Extract the [x, y] coordinate from the center of the cell holding the provided text.  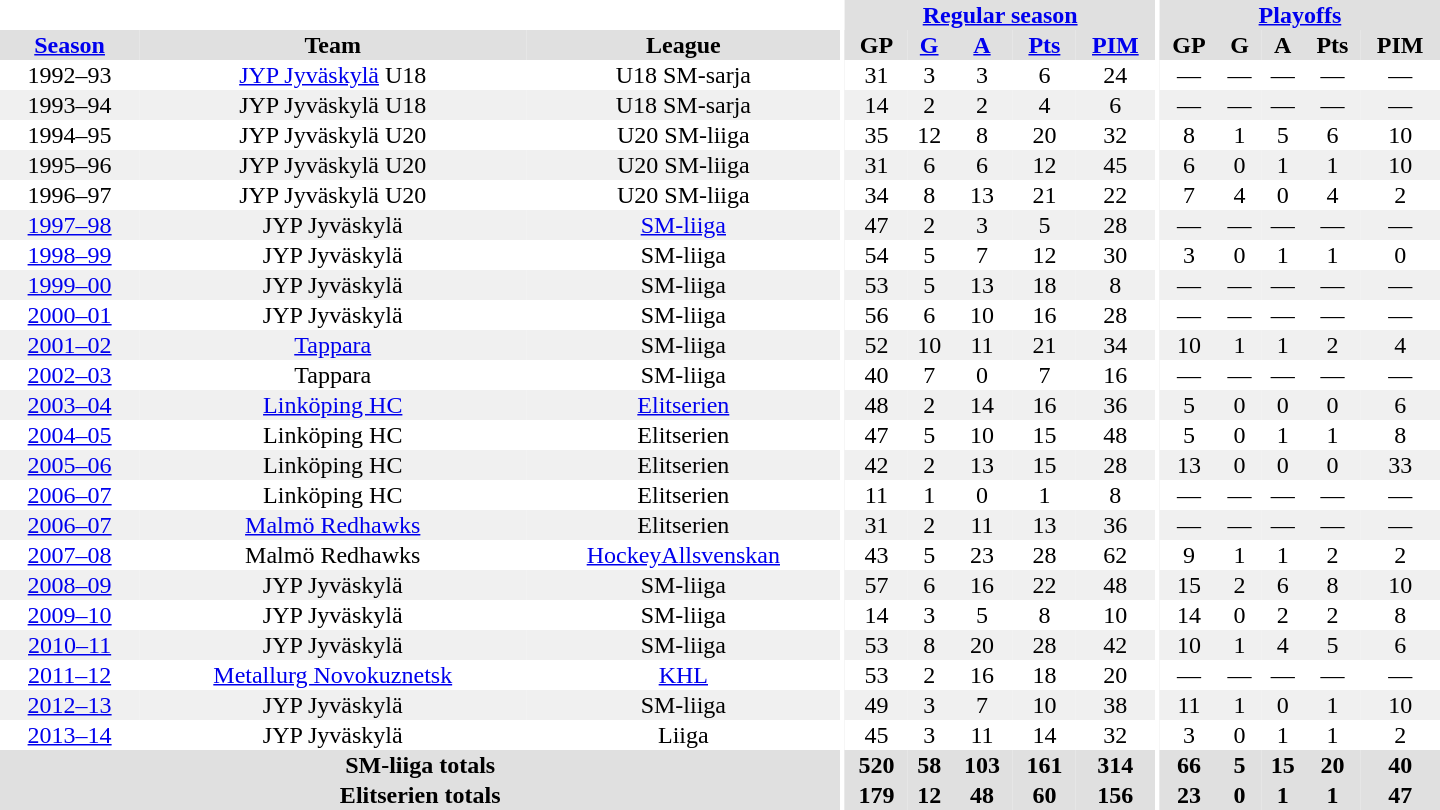
1993–94 [70, 105]
43 [876, 555]
35 [876, 135]
Elitserien totals [420, 795]
Team [332, 45]
2003–04 [70, 405]
HockeyAllsvenskan [683, 555]
156 [1116, 795]
2002–03 [70, 375]
2005–06 [70, 465]
9 [1189, 555]
1997–98 [70, 225]
38 [1116, 705]
30 [1116, 255]
58 [930, 765]
2012–13 [70, 705]
33 [1400, 465]
1995–96 [70, 165]
520 [876, 765]
SM-liiga totals [420, 765]
2013–14 [70, 735]
1994–95 [70, 135]
1996–97 [70, 195]
66 [1189, 765]
Playoffs [1300, 15]
179 [876, 795]
2010–11 [70, 645]
2009–10 [70, 615]
161 [1044, 765]
49 [876, 705]
Liiga [683, 735]
24 [1116, 75]
Regular season [1000, 15]
1999–00 [70, 285]
Season [70, 45]
1998–99 [70, 255]
1992–93 [70, 75]
2011–12 [70, 675]
Metallurg Novokuznetsk [332, 675]
54 [876, 255]
2007–08 [70, 555]
103 [982, 765]
56 [876, 315]
52 [876, 345]
2004–05 [70, 435]
2000–01 [70, 315]
57 [876, 585]
62 [1116, 555]
2001–02 [70, 345]
60 [1044, 795]
314 [1116, 765]
KHL [683, 675]
League [683, 45]
2008–09 [70, 585]
